Pinpoint the cell where the given text exists, returning its (X, Y) midpoint coordinate. 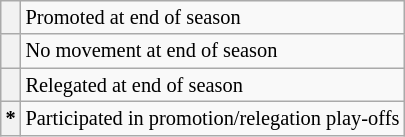
* (11, 118)
No movement at end of season (213, 51)
Relegated at end of season (213, 85)
Promoted at end of season (213, 17)
Participated in promotion/relegation play-offs (213, 118)
